Search for the cell housing the specified text and yield its [x, y] center coordinate. 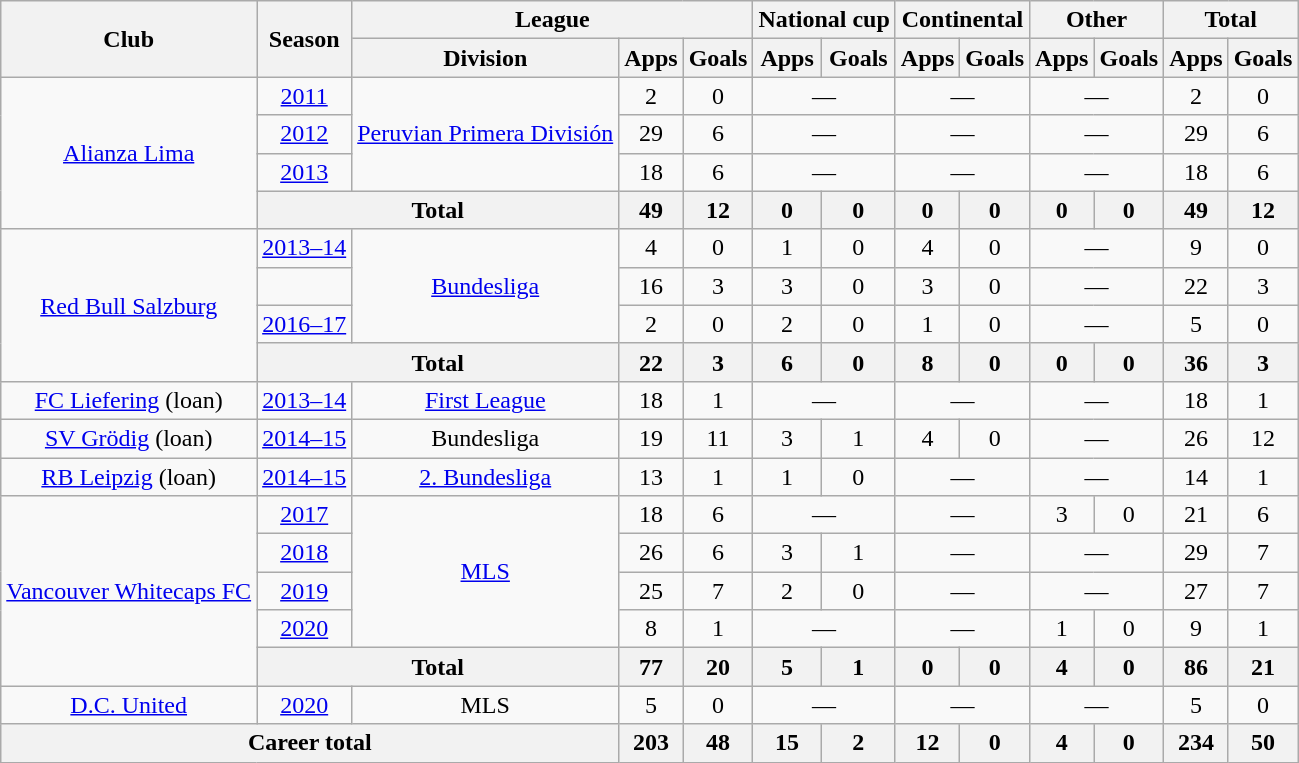
19 [651, 438]
36 [1196, 362]
SV Grödig (loan) [129, 438]
27 [1196, 591]
RB Leipzig (loan) [129, 477]
FC Liefering (loan) [129, 400]
First League [486, 400]
League [552, 20]
16 [651, 286]
Vancouver Whitecaps FC [129, 591]
Continental [962, 20]
15 [787, 743]
Season [304, 39]
13 [651, 477]
11 [718, 438]
2016–17 [304, 324]
2. Bundesliga [486, 477]
2017 [304, 515]
2011 [304, 96]
234 [1196, 743]
Peruvian Primera División [486, 134]
20 [718, 667]
48 [718, 743]
50 [1263, 743]
Other [1097, 20]
25 [651, 591]
2019 [304, 591]
2012 [304, 134]
2018 [304, 553]
Alianza Lima [129, 153]
Career total [310, 743]
86 [1196, 667]
2013 [304, 172]
D.C. United [129, 705]
Club [129, 39]
Division [486, 58]
National cup [824, 20]
14 [1196, 477]
203 [651, 743]
77 [651, 667]
Red Bull Salzburg [129, 305]
